Search for the cell housing the specified text and yield its [X, Y] center coordinate. 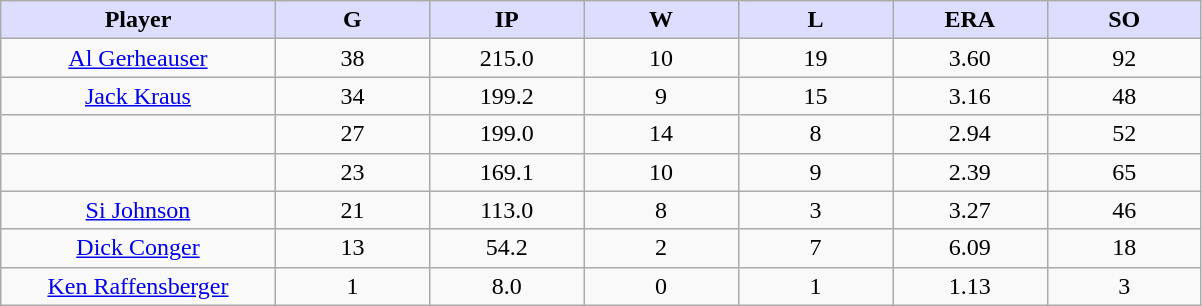
Si Johnson [138, 210]
23 [352, 172]
27 [352, 134]
3.16 [970, 96]
7 [815, 248]
52 [1124, 134]
48 [1124, 96]
W [661, 20]
8.0 [507, 286]
199.2 [507, 96]
15 [815, 96]
65 [1124, 172]
92 [1124, 58]
SO [1124, 20]
Al Gerheauser [138, 58]
13 [352, 248]
215.0 [507, 58]
2 [661, 248]
Dick Conger [138, 248]
L [815, 20]
3.60 [970, 58]
21 [352, 210]
1.13 [970, 286]
ERA [970, 20]
34 [352, 96]
Jack Kraus [138, 96]
113.0 [507, 210]
169.1 [507, 172]
2.39 [970, 172]
6.09 [970, 248]
IP [507, 20]
19 [815, 58]
46 [1124, 210]
199.0 [507, 134]
Player [138, 20]
Ken Raffensberger [138, 286]
54.2 [507, 248]
2.94 [970, 134]
0 [661, 286]
G [352, 20]
38 [352, 58]
18 [1124, 248]
14 [661, 134]
3.27 [970, 210]
